Determine the (X, Y) coordinate at the center of the cell enclosing the given text.  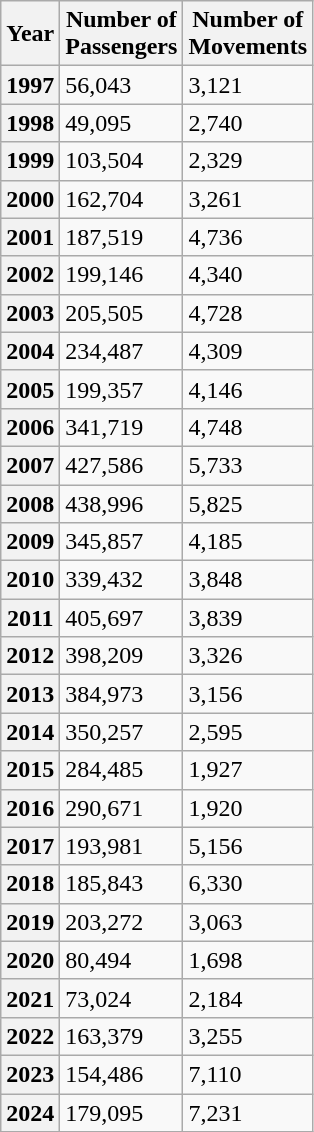
438,996 (122, 503)
384,973 (122, 694)
2017 (30, 846)
3,121 (248, 85)
80,494 (122, 960)
2014 (30, 732)
7,110 (248, 1074)
4,736 (248, 237)
427,586 (122, 465)
4,309 (248, 351)
1997 (30, 85)
2008 (30, 503)
Year (30, 34)
49,095 (122, 123)
2012 (30, 656)
4,340 (248, 275)
2002 (30, 275)
199,357 (122, 389)
1,920 (248, 808)
103,504 (122, 161)
2016 (30, 808)
185,843 (122, 884)
1998 (30, 123)
2,184 (248, 998)
341,719 (122, 427)
2005 (30, 389)
1999 (30, 161)
154,486 (122, 1074)
2000 (30, 199)
56,043 (122, 85)
2019 (30, 922)
1,698 (248, 960)
2013 (30, 694)
2,740 (248, 123)
3,839 (248, 618)
2010 (30, 580)
2021 (30, 998)
5,825 (248, 503)
284,485 (122, 770)
3,255 (248, 1036)
2006 (30, 427)
3,848 (248, 580)
4,728 (248, 313)
163,379 (122, 1036)
7,231 (248, 1113)
2020 (30, 960)
345,857 (122, 542)
162,704 (122, 199)
193,981 (122, 846)
4,748 (248, 427)
Number ofPassengers (122, 34)
3,063 (248, 922)
199,146 (122, 275)
2001 (30, 237)
5,733 (248, 465)
3,156 (248, 694)
2024 (30, 1113)
2023 (30, 1074)
2009 (30, 542)
1,927 (248, 770)
2004 (30, 351)
Number ofMovements (248, 34)
2015 (30, 770)
2,595 (248, 732)
2003 (30, 313)
290,671 (122, 808)
2011 (30, 618)
234,487 (122, 351)
187,519 (122, 237)
3,261 (248, 199)
339,432 (122, 580)
73,024 (122, 998)
2022 (30, 1036)
203,272 (122, 922)
405,697 (122, 618)
4,146 (248, 389)
6,330 (248, 884)
350,257 (122, 732)
4,185 (248, 542)
205,505 (122, 313)
2,329 (248, 161)
5,156 (248, 846)
179,095 (122, 1113)
2007 (30, 465)
3,326 (248, 656)
2018 (30, 884)
398,209 (122, 656)
